Search for the cell housing the specified text and yield its (X, Y) center coordinate. 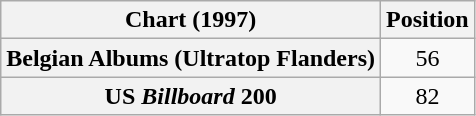
82 (428, 96)
Chart (1997) (191, 20)
Position (428, 20)
US Billboard 200 (191, 96)
Belgian Albums (Ultratop Flanders) (191, 58)
56 (428, 58)
